Find where the given text appears and provide that cell's center as (x, y) coordinate. 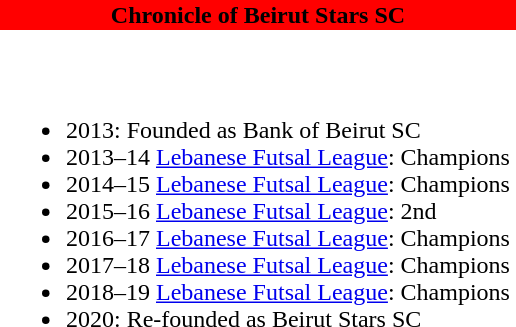
Chronicle of Beirut Stars SC (258, 15)
